Determine the [x, y] coordinate at the center of the cell enclosing the given text.  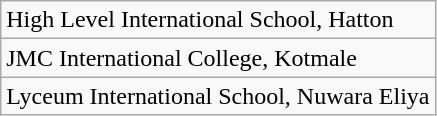
JMC International College, Kotmale [218, 58]
High Level International School, Hatton [218, 20]
Lyceum International School, Nuwara Eliya [218, 96]
